Scan for the cell matching the given text and deliver its [X, Y] coordinate at center. 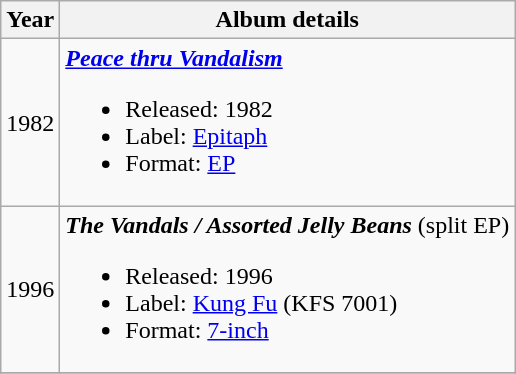
1996 [30, 290]
Year [30, 20]
The Vandals / Assorted Jelly Beans (split EP)Released: 1996Label: Kung Fu (KFS 7001)Format: 7-inch [288, 290]
1982 [30, 122]
Peace thru VandalismReleased: 1982Label: EpitaphFormat: EP [288, 122]
Album details [288, 20]
